Return the (x, y) coordinate for the center point of the cell that contains the specified text.  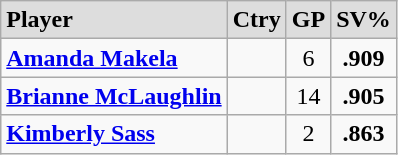
Amanda Makela (114, 58)
Kimberly Sass (114, 134)
Player (114, 20)
14 (308, 96)
2 (308, 134)
6 (308, 58)
SV% (364, 20)
Brianne McLaughlin (114, 96)
GP (308, 20)
.863 (364, 134)
Ctry (256, 20)
.909 (364, 58)
.905 (364, 96)
